For the text-containing cell, return its midpoint in [x, y] coordinate format. 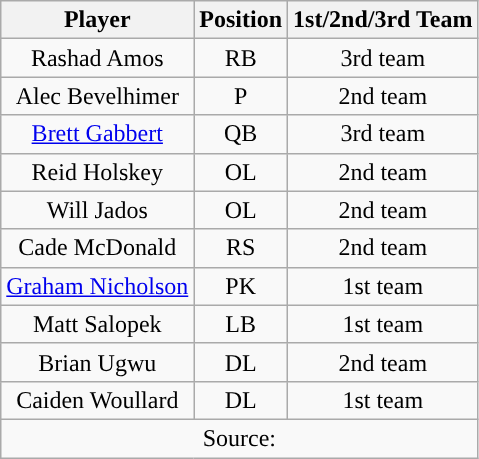
Cade McDonald [98, 248]
LB [241, 324]
RB [241, 58]
Rashad Amos [98, 58]
1st/2nd/3rd Team [383, 20]
QB [241, 134]
Player [98, 20]
Graham Nicholson [98, 286]
Brett Gabbert [98, 134]
P [241, 96]
RS [241, 248]
PK [241, 286]
Alec Bevelhimer [98, 96]
Brian Ugwu [98, 362]
Reid Holskey [98, 172]
Source: [240, 438]
Position [241, 20]
Matt Salopek [98, 324]
Will Jados [98, 210]
Caiden Woullard [98, 400]
